Capture the cell that displays the provided text and extract its (x, y) central coordinate. 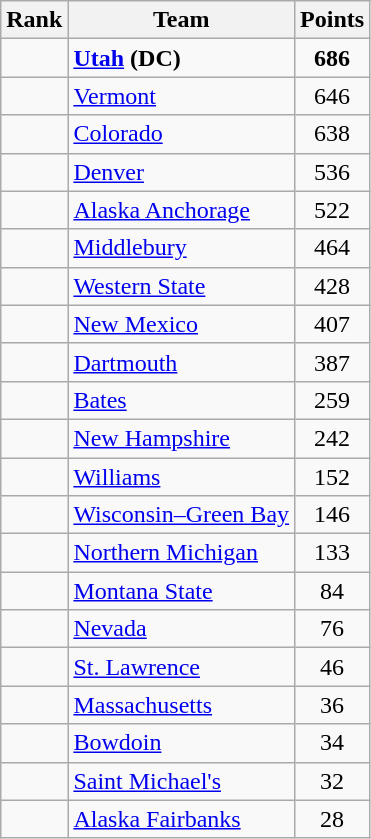
New Mexico (182, 324)
Team (182, 20)
Montana State (182, 591)
Rank (34, 20)
84 (332, 591)
32 (332, 781)
407 (332, 324)
464 (332, 248)
133 (332, 553)
Wisconsin–Green Bay (182, 515)
Alaska Fairbanks (182, 819)
Dartmouth (182, 362)
Utah (DC) (182, 58)
St. Lawrence (182, 667)
New Hampshire (182, 438)
Points (332, 20)
536 (332, 172)
Middlebury (182, 248)
522 (332, 210)
259 (332, 400)
387 (332, 362)
Massachusetts (182, 705)
Saint Michael's (182, 781)
646 (332, 96)
638 (332, 134)
Nevada (182, 629)
46 (332, 667)
Bowdoin (182, 743)
Alaska Anchorage (182, 210)
28 (332, 819)
76 (332, 629)
Northern Michigan (182, 553)
146 (332, 515)
Denver (182, 172)
428 (332, 286)
Bates (182, 400)
36 (332, 705)
Western State (182, 286)
Colorado (182, 134)
Williams (182, 477)
34 (332, 743)
Vermont (182, 96)
242 (332, 438)
686 (332, 58)
152 (332, 477)
